Capture the cell that displays the provided text and extract its (X, Y) central coordinate. 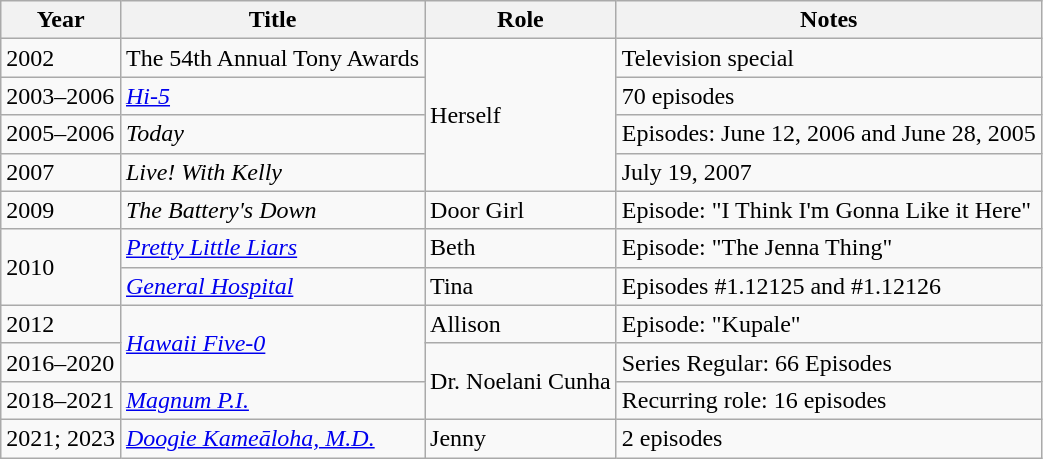
July 19, 2007 (828, 172)
Notes (828, 20)
Beth (521, 248)
2021; 2023 (61, 438)
Episode: "I Think I'm Gonna Like it Here" (828, 210)
2016–2020 (61, 362)
Doogie Kameāloha, M.D. (272, 438)
Recurring role: 16 episodes (828, 400)
Dr. Noelani Cunha (521, 381)
Episode: "Kupale" (828, 324)
Television special (828, 58)
Allison (521, 324)
Jenny (521, 438)
Year (61, 20)
Series Regular: 66 Episodes (828, 362)
The Battery's Down (272, 210)
2010 (61, 267)
Episode: "The Jenna Thing" (828, 248)
Door Girl (521, 210)
Pretty Little Liars (272, 248)
2007 (61, 172)
Live! With Kelly (272, 172)
Tina (521, 286)
Title (272, 20)
2003–2006 (61, 96)
2002 (61, 58)
Herself (521, 115)
Today (272, 134)
2005–2006 (61, 134)
Magnum P.I. (272, 400)
2009 (61, 210)
Episodes: June 12, 2006 and June 28, 2005 (828, 134)
2012 (61, 324)
Episodes #1.12125 and #1.12126 (828, 286)
Hi-5 (272, 96)
Hawaii Five-0 (272, 343)
70 episodes (828, 96)
The 54th Annual Tony Awards (272, 58)
General Hospital (272, 286)
Role (521, 20)
2 episodes (828, 438)
2018–2021 (61, 400)
